Detect which cell encompasses the target text, then output its (x, y) center coordinate. 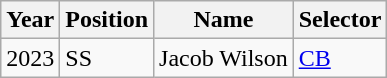
Position (107, 20)
Selector (340, 20)
Year (30, 20)
Name (224, 20)
2023 (30, 58)
SS (107, 58)
CB (340, 58)
Jacob Wilson (224, 58)
